Output the (x, y) coordinate of the center of the cell containing the given text.  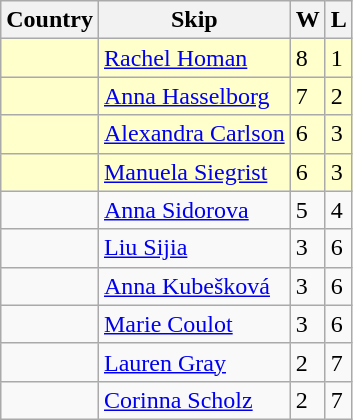
Anna Sidorova (194, 210)
L (338, 20)
5 (308, 210)
Anna Hasselborg (194, 96)
Skip (194, 20)
1 (338, 58)
Alexandra Carlson (194, 134)
Country (50, 20)
Anna Kubešková (194, 286)
Lauren Gray (194, 362)
W (308, 20)
8 (308, 58)
Manuela Siegrist (194, 172)
Rachel Homan (194, 58)
Marie Coulot (194, 324)
Corinna Scholz (194, 400)
Liu Sijia (194, 248)
4 (338, 210)
